For the text-containing cell, return its midpoint in [x, y] coordinate format. 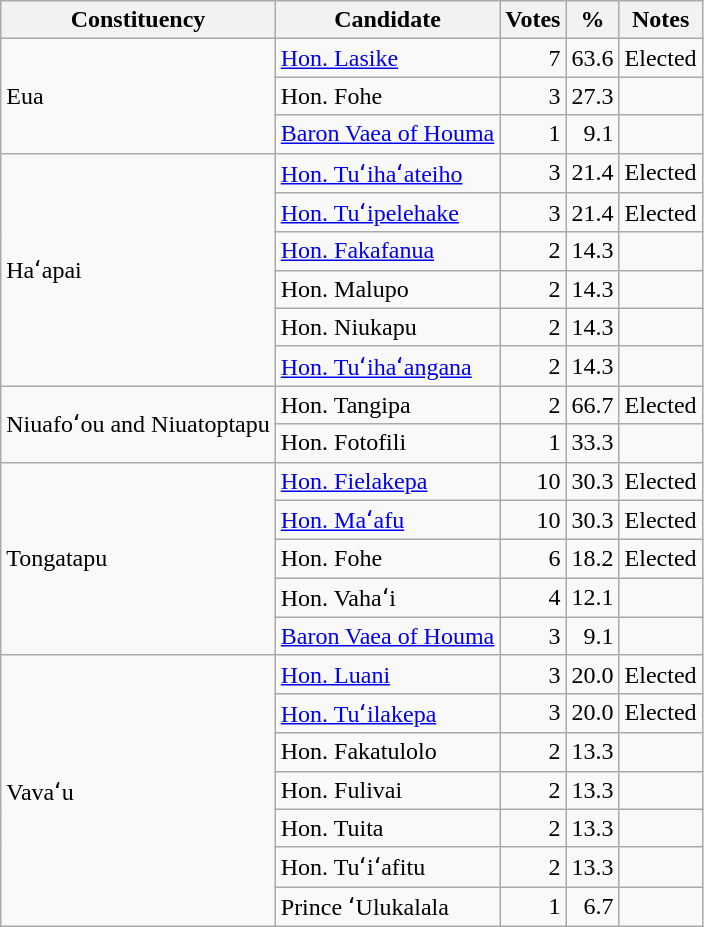
Candidate [388, 20]
Hon. Tuʻihaʻateiho [388, 173]
Hon. Fakafanua [388, 251]
Constituency [138, 20]
Hon. Tuʻipelehake [388, 213]
Hon. Fielakepa [388, 481]
Votes [533, 20]
Vavaʻu [138, 790]
Prince ʻUlukalala [388, 907]
Hon. Fotofili [388, 443]
6.7 [592, 907]
Hon. Maʻafu [388, 520]
Hon. Tuʻihaʻangana [388, 366]
Hon. Lasike [388, 58]
33.3 [592, 443]
4 [533, 598]
Hon. Niukapu [388, 327]
Hon. Tuʻiʻafitu [388, 867]
Hon. Fakatulolo [388, 752]
Hon. Vahaʻi [388, 598]
Hon. Tangipa [388, 405]
7 [533, 58]
Haʻapai [138, 270]
66.7 [592, 405]
Hon. Tuita [388, 828]
12.1 [592, 598]
27.3 [592, 96]
Niuafoʻou and Niuatoptapu [138, 424]
18.2 [592, 559]
Eua [138, 96]
Hon. Luani [388, 674]
Notes [660, 20]
6 [533, 559]
% [592, 20]
Hon. Malupo [388, 289]
63.6 [592, 58]
Hon. Tuʻilakepa [388, 713]
Tongatapu [138, 558]
Hon. Fulivai [388, 790]
